Determine the (X, Y) coordinate at the center of the cell enclosing the given text.  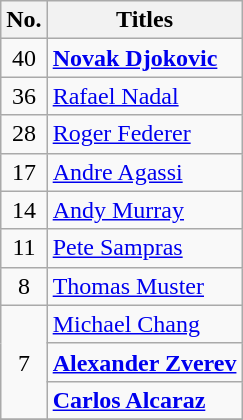
Andre Agassi (144, 172)
Novak Djokovic (144, 58)
Carlos Alcaraz (144, 400)
11 (24, 248)
Pete Sampras (144, 248)
Alexander Zverev (144, 362)
7 (24, 362)
Roger Federer (144, 134)
Rafael Nadal (144, 96)
8 (24, 286)
Titles (144, 20)
36 (24, 96)
28 (24, 134)
17 (24, 172)
Thomas Muster (144, 286)
Andy Murray (144, 210)
14 (24, 210)
Michael Chang (144, 324)
40 (24, 58)
No. (24, 20)
